Search for the cell housing the specified text and yield its (x, y) center coordinate. 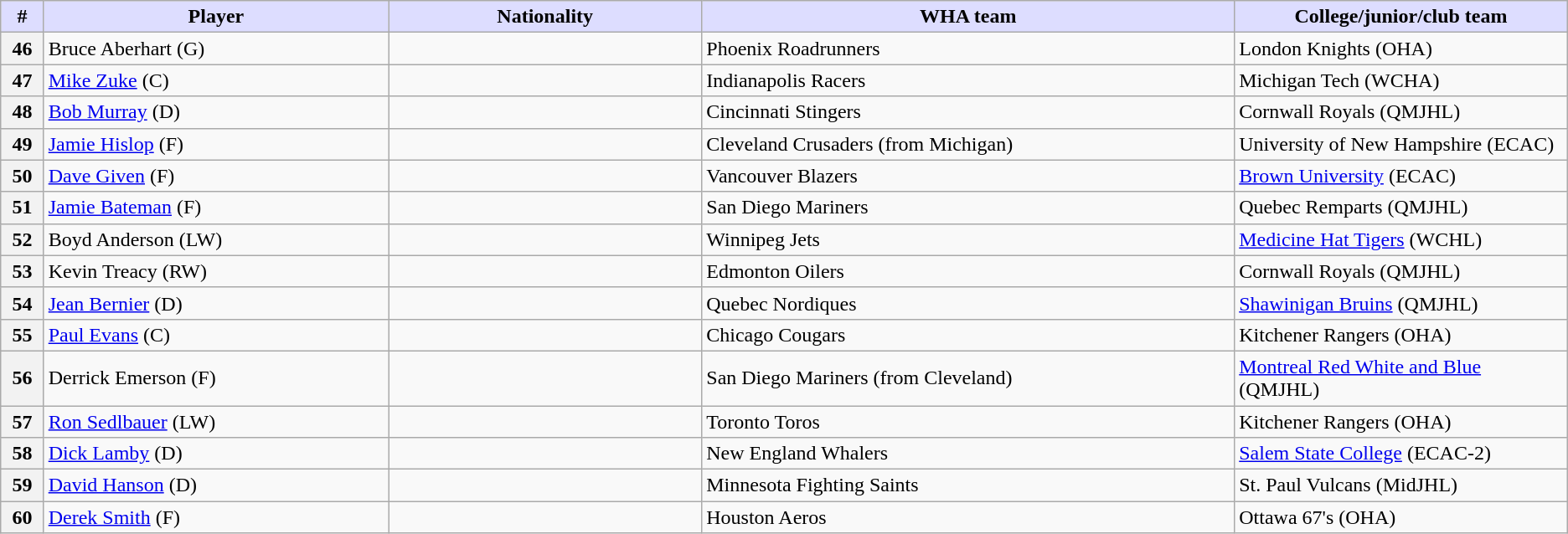
53 (22, 271)
Salem State College (ECAC-2) (1401, 454)
Winnipeg Jets (968, 239)
Jamie Bateman (F) (216, 208)
Ottawa 67's (OHA) (1401, 517)
47 (22, 80)
49 (22, 144)
Jamie Hislop (F) (216, 144)
Shawinigan Bruins (QMJHL) (1401, 303)
College/junior/club team (1401, 17)
Quebec Remparts (QMJHL) (1401, 208)
Bob Murray (D) (216, 112)
University of New Hampshire (ECAC) (1401, 144)
Chicago Cougars (968, 335)
Quebec Nordiques (968, 303)
55 (22, 335)
Derrick Emerson (F) (216, 378)
Michigan Tech (WCHA) (1401, 80)
Toronto Toros (968, 421)
New England Whalers (968, 454)
Vancouver Blazers (968, 176)
48 (22, 112)
Indianapolis Racers (968, 80)
50 (22, 176)
Dave Given (F) (216, 176)
59 (22, 485)
Boyd Anderson (LW) (216, 239)
51 (22, 208)
58 (22, 454)
Player (216, 17)
San Diego Mariners (968, 208)
Montreal Red White and Blue (QMJHL) (1401, 378)
Jean Bernier (D) (216, 303)
56 (22, 378)
St. Paul Vulcans (MidJHL) (1401, 485)
Bruce Aberhart (G) (216, 49)
Houston Aeros (968, 517)
Phoenix Roadrunners (968, 49)
Edmonton Oilers (968, 271)
Paul Evans (C) (216, 335)
60 (22, 517)
52 (22, 239)
Kevin Treacy (RW) (216, 271)
# (22, 17)
Medicine Hat Tigers (WCHL) (1401, 239)
46 (22, 49)
David Hanson (D) (216, 485)
Ron Sedlbauer (LW) (216, 421)
Mike Zuke (C) (216, 80)
San Diego Mariners (from Cleveland) (968, 378)
Derek Smith (F) (216, 517)
54 (22, 303)
London Knights (OHA) (1401, 49)
Nationality (545, 17)
Dick Lamby (D) (216, 454)
Cincinnati Stingers (968, 112)
Minnesota Fighting Saints (968, 485)
Cleveland Crusaders (from Michigan) (968, 144)
WHA team (968, 17)
Brown University (ECAC) (1401, 176)
57 (22, 421)
